Provide the [x, y] coordinate of the cell's center where the given text is located.  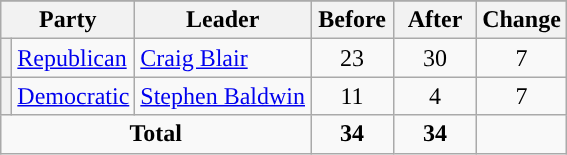
Before [352, 20]
Change [522, 20]
After [436, 20]
Republican [74, 58]
23 [352, 58]
Craig Blair [223, 58]
Total [156, 134]
Democratic [74, 96]
Party [68, 20]
30 [436, 58]
4 [436, 96]
Leader [223, 20]
Stephen Baldwin [223, 96]
11 [352, 96]
